Detect which cell encompasses the target text, then output its [x, y] center coordinate. 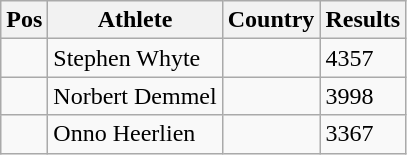
4357 [363, 58]
Results [363, 20]
Pos [24, 20]
Onno Heerlien [135, 134]
Country [271, 20]
3367 [363, 134]
Stephen Whyte [135, 58]
3998 [363, 96]
Athlete [135, 20]
Norbert Demmel [135, 96]
